Search for the cell housing the specified text and yield its [x, y] center coordinate. 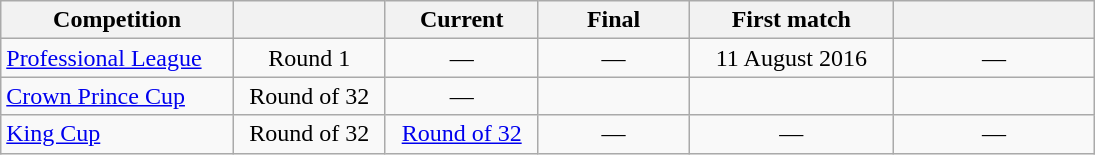
Crown Prince Cup [118, 96]
11 August 2016 [792, 58]
Current [462, 20]
King Cup [118, 134]
Professional League [118, 58]
Competition [118, 20]
First match [792, 20]
Round 1 [308, 58]
Final [613, 20]
